Detect which cell encompasses the target text, then output its [x, y] center coordinate. 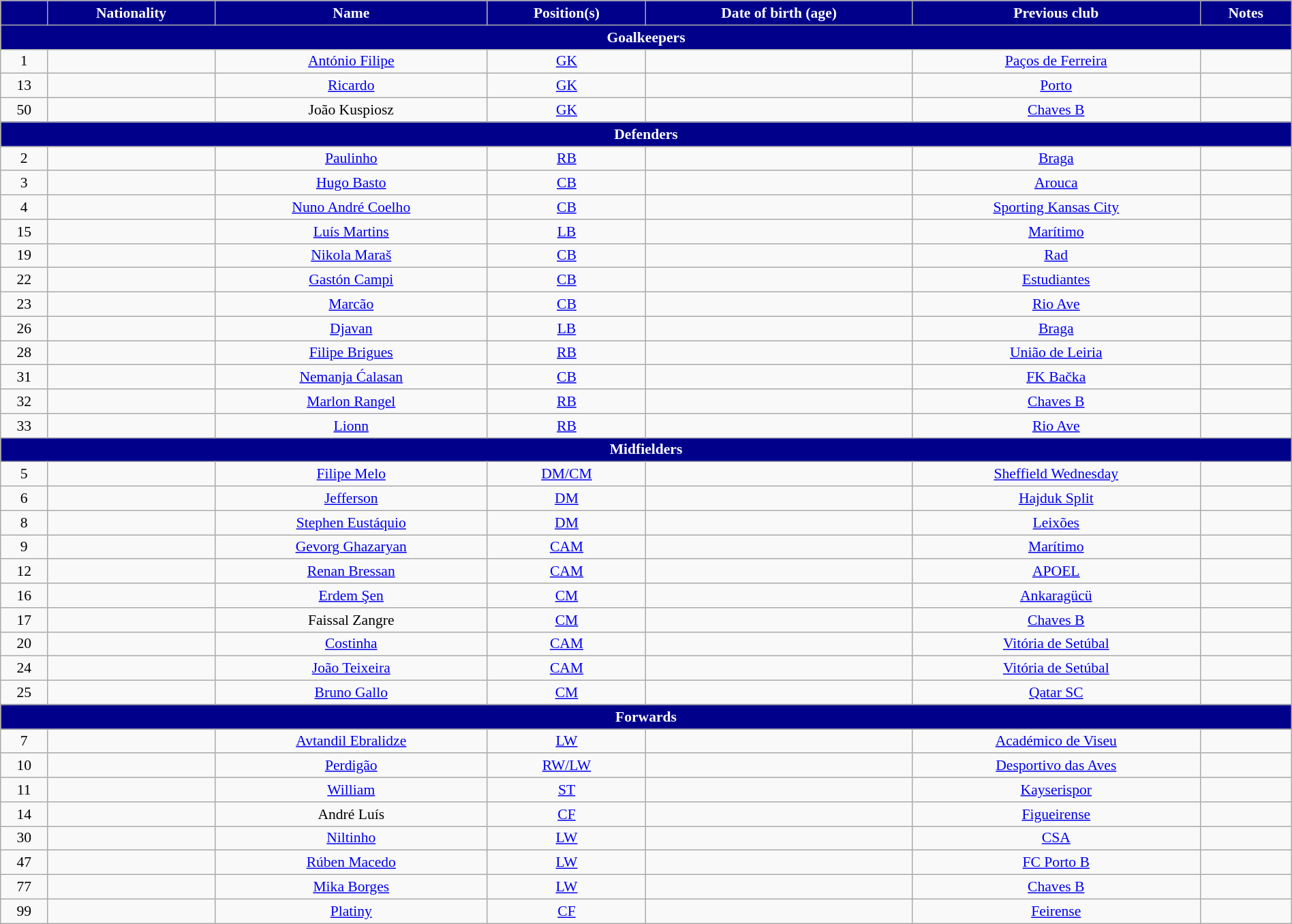
Gastón Campi [352, 280]
12 [25, 572]
Figueirense [1056, 814]
22 [25, 280]
CSA [1056, 838]
Previous club [1056, 13]
Platiny [352, 911]
ST [567, 790]
Leixões [1056, 523]
Nemanja Ćalasan [352, 378]
10 [25, 766]
Estudiantes [1056, 280]
André Luís [352, 814]
Midfielders [646, 450]
João Kuspiosz [352, 110]
24 [25, 668]
Rúben Macedo [352, 863]
RW/LW [567, 766]
Hajduk Split [1056, 499]
3 [25, 183]
Forwards [646, 717]
Sheffield Wednesday [1056, 474]
Desportivo das Aves [1056, 766]
Goalkeepers [646, 37]
8 [25, 523]
Mika Borges [352, 887]
26 [25, 328]
13 [25, 86]
Erdem Şen [352, 596]
Costinha [352, 644]
9 [25, 547]
DM/CM [567, 474]
Lionn [352, 426]
Faissal Zangre [352, 620]
Nikola Maraš [352, 256]
APOEL [1056, 572]
Renan Bressan [352, 572]
Académico de Viseu [1056, 741]
Qatar SC [1056, 693]
Djavan [352, 328]
Notes [1246, 13]
Marlon Rangel [352, 401]
50 [25, 110]
33 [25, 426]
31 [25, 378]
19 [25, 256]
União de Leiria [1056, 353]
Paulinho [352, 159]
Sporting Kansas City [1056, 207]
António Filipe [352, 61]
Kayserispor [1056, 790]
Hugo Basto [352, 183]
25 [25, 693]
Feirense [1056, 911]
Defenders [646, 134]
11 [25, 790]
Gevorg Ghazaryan [352, 547]
6 [25, 499]
30 [25, 838]
Name [352, 13]
Perdigão [352, 766]
47 [25, 863]
20 [25, 644]
28 [25, 353]
Position(s) [567, 13]
Date of birth (age) [779, 13]
99 [25, 911]
Ankaragücü [1056, 596]
Ricardo [352, 86]
32 [25, 401]
Marcão [352, 305]
Porto [1056, 86]
FK Bačka [1056, 378]
4 [25, 207]
Luís Martins [352, 232]
Filipe Melo [352, 474]
Niltinho [352, 838]
23 [25, 305]
William [352, 790]
14 [25, 814]
17 [25, 620]
16 [25, 596]
Avtandil Ebralidze [352, 741]
Arouca [1056, 183]
Nuno André Coelho [352, 207]
Paços de Ferreira [1056, 61]
1 [25, 61]
15 [25, 232]
Bruno Gallo [352, 693]
Jefferson [352, 499]
João Teixeira [352, 668]
FC Porto B [1056, 863]
Nationality [132, 13]
7 [25, 741]
Filipe Brigues [352, 353]
Rad [1056, 256]
Stephen Eustáquio [352, 523]
77 [25, 887]
5 [25, 474]
2 [25, 159]
